Detect which cell encompasses the target text, then output its (X, Y) center coordinate. 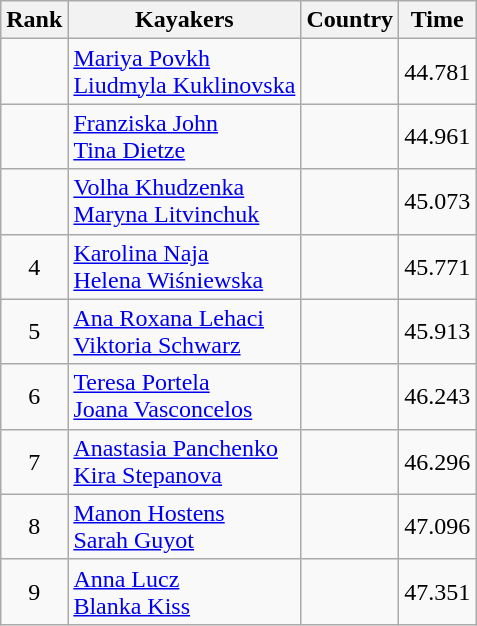
45.913 (438, 332)
Anastasia PanchenkoKira Stepanova (184, 462)
Kayakers (184, 20)
Rank (34, 20)
45.073 (438, 202)
Anna LuczBlanka Kiss (184, 592)
4 (34, 266)
7 (34, 462)
47.351 (438, 592)
46.243 (438, 396)
6 (34, 396)
Time (438, 20)
47.096 (438, 526)
44.961 (438, 136)
45.771 (438, 266)
9 (34, 592)
46.296 (438, 462)
Volha KhudzenkaMaryna Litvinchuk (184, 202)
Karolina NajaHelena Wiśniewska (184, 266)
Teresa PortelaJoana Vasconcelos (184, 396)
44.781 (438, 72)
Franziska JohnTina Dietze (184, 136)
5 (34, 332)
Country (350, 20)
Manon HostensSarah Guyot (184, 526)
8 (34, 526)
Ana Roxana LehaciViktoria Schwarz (184, 332)
Mariya PovkhLiudmyla Kuklinovska (184, 72)
